Return the (x, y) coordinate for the center point of the cell that contains the specified text.  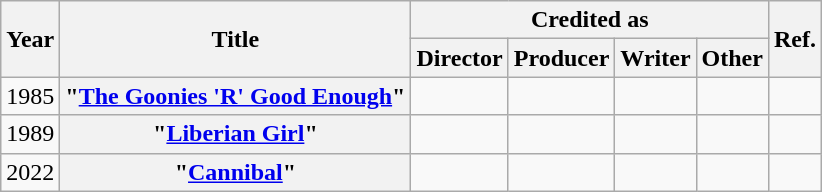
"Liberian Girl" (236, 134)
Producer (562, 58)
"The Goonies 'R' Good Enough" (236, 96)
1985 (30, 96)
2022 (30, 172)
Other (732, 58)
Title (236, 39)
"Cannibal" (236, 172)
Credited as (590, 20)
Ref. (794, 39)
1989 (30, 134)
Writer (656, 58)
Year (30, 39)
Director (460, 58)
